Scan for the cell matching the given text and deliver its [X, Y] coordinate at center. 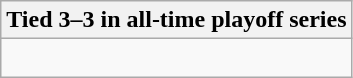
Tied 3–3 in all-time playoff series [176, 20]
